Find where the given text appears and provide that cell's center as (x, y) coordinate. 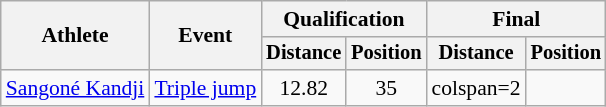
colspan=2 (476, 88)
Qualification (344, 19)
12.82 (304, 88)
Triple jump (205, 88)
Event (205, 36)
Sangoné Kandji (76, 88)
Final (516, 19)
Athlete (76, 36)
35 (386, 88)
